Identify which cell holds the provided text, then report its [X, Y] central coordinate. 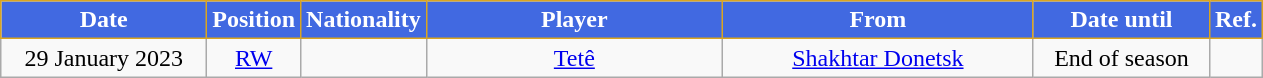
Shakhtar Donetsk [878, 58]
From [878, 20]
RW [254, 58]
Date until [1121, 20]
Date [104, 20]
Tetê [574, 58]
Position [254, 20]
Player [574, 20]
Ref. [1236, 20]
Nationality [364, 20]
End of season [1121, 58]
29 January 2023 [104, 58]
